Identify which cell holds the provided text, then report its [X, Y] central coordinate. 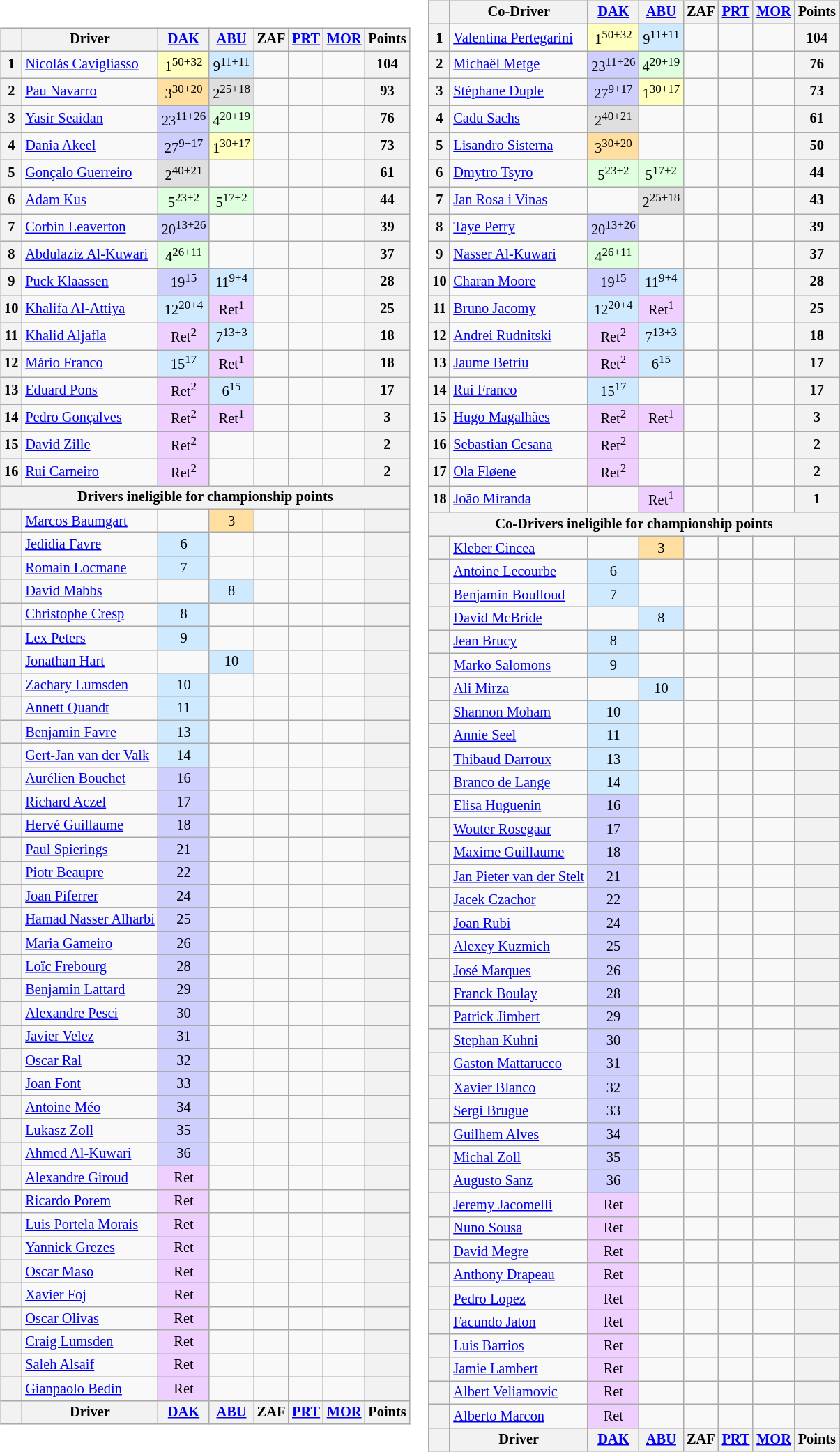
Maxime Guillaume [519, 853]
José Marques [519, 970]
Alexandre Pesci [89, 1014]
Romain Locmane [89, 567]
Sebastian Cesana [519, 445]
Mário Franco [89, 364]
David Mabbs [89, 591]
43 [817, 201]
Taye Perry [519, 227]
Elisa Huguenin [519, 806]
Jeremy Jacomelli [519, 1205]
Marcos Baumgart [89, 521]
Thibaud Darroux [519, 759]
Benjamin Lattard [89, 990]
Ola Fløene [519, 473]
Saleh Alsaif [89, 1366]
Jonathan Hart [89, 662]
Lex Peters [89, 638]
Kleber Cincea [519, 548]
Albert Veliamovic [519, 1393]
Piotr Beaupre [89, 873]
David McBride [519, 618]
Antoine Lecourbe [519, 572]
Yasir Seaidan [89, 119]
Hamad Nasser Alharbi [89, 919]
Eduard Pons [89, 390]
Corbin Leaverton [89, 227]
Annie Seel [519, 735]
Jan Pieter van der Stelt [519, 876]
Alberto Marcon [519, 1416]
Franck Boulay [519, 994]
Benjamin Favre [89, 732]
Jacek Czachor [519, 900]
Pau Navarro [89, 92]
Branco de Lange [519, 783]
João Miranda [519, 499]
Ricardo Porem [89, 1201]
Dania Akeel [89, 146]
Wouter Rosegaar [519, 830]
Richard Aczel [89, 802]
Sergi Brugue [519, 1111]
Jedidia Favre [89, 544]
50 [817, 146]
Augusto Sanz [519, 1182]
Gert-Jan van der Valk [89, 756]
Abdulaziz Al-Kuwari [89, 255]
Khalid Aljafla [89, 336]
Pedro Gonçalves [89, 418]
Pedro Lopez [519, 1299]
Oscar Maso [89, 1271]
Stephan Kuhni [519, 1041]
David Megre [519, 1252]
Facundo Jaton [519, 1322]
Maria Gameiro [89, 943]
Jamie Lambert [519, 1369]
Michaël Metge [519, 64]
Loïc Frebourg [89, 967]
Yannick Grezes [89, 1248]
Gianpaolo Bedin [89, 1389]
Lisandro Sisterna [519, 146]
Luis Portela Morais [89, 1225]
Annett Quandt [89, 708]
Alexey Kuzmich [519, 947]
Joan Font [89, 1084]
Shannon Moham [519, 712]
Nuno Sousa [519, 1228]
Anthony Drapeau [519, 1275]
Dmytro Tsyro [519, 173]
Paul Spierings [89, 849]
Jan Rosa i Vinas [519, 201]
Gonçalo Guerreiro [89, 173]
Xavier Foj [89, 1295]
Alexandre Giroud [89, 1178]
Puck Klaassen [89, 282]
Lukasz Zoll [89, 1131]
Co-Drivers ineligible for championship points [634, 524]
Stéphane Duple [519, 92]
Zachary Lumsden [89, 685]
Oscar Ral [89, 1060]
Xavier Blanco [519, 1087]
Adam Kus [89, 201]
Christophe Cresp [89, 615]
Khalifa Al-Attiya [89, 309]
Charan Moore [519, 282]
Benjamin Boulloud [519, 595]
Ali Mirza [519, 689]
Jaume Betriu [519, 364]
Drivers ineligible for championship points [205, 497]
David Zille [89, 445]
Craig Lumsden [89, 1342]
Ahmed Al-Kuwari [89, 1154]
Gaston Mattarucco [519, 1064]
Patrick Jimbert [519, 1017]
Hervé Guillaume [89, 826]
Javier Velez [89, 1037]
Hugo Magalhães [519, 418]
Nasser Al-Kuwari [519, 255]
Jean Brucy [519, 642]
Aurélien Bouchet [89, 779]
Cadu Sachs [519, 119]
Marko Salomons [519, 665]
Michal Zoll [519, 1158]
93 [387, 92]
Co-Driver [519, 13]
Guilhem Alves [519, 1135]
Joan Rubi [519, 924]
Joan Piferrer [89, 896]
Antoine Méo [89, 1108]
Oscar Olivas [89, 1318]
Rui Carneiro [89, 473]
Luis Barrios [519, 1345]
Valentina Pertegarini [519, 38]
Andrei Rudnitski [519, 336]
Bruno Jacomy [519, 309]
Rui Franco [519, 390]
Nicolás Cavigliasso [89, 64]
